Locate the cell with the specified text and output its (X, Y) center coordinate. 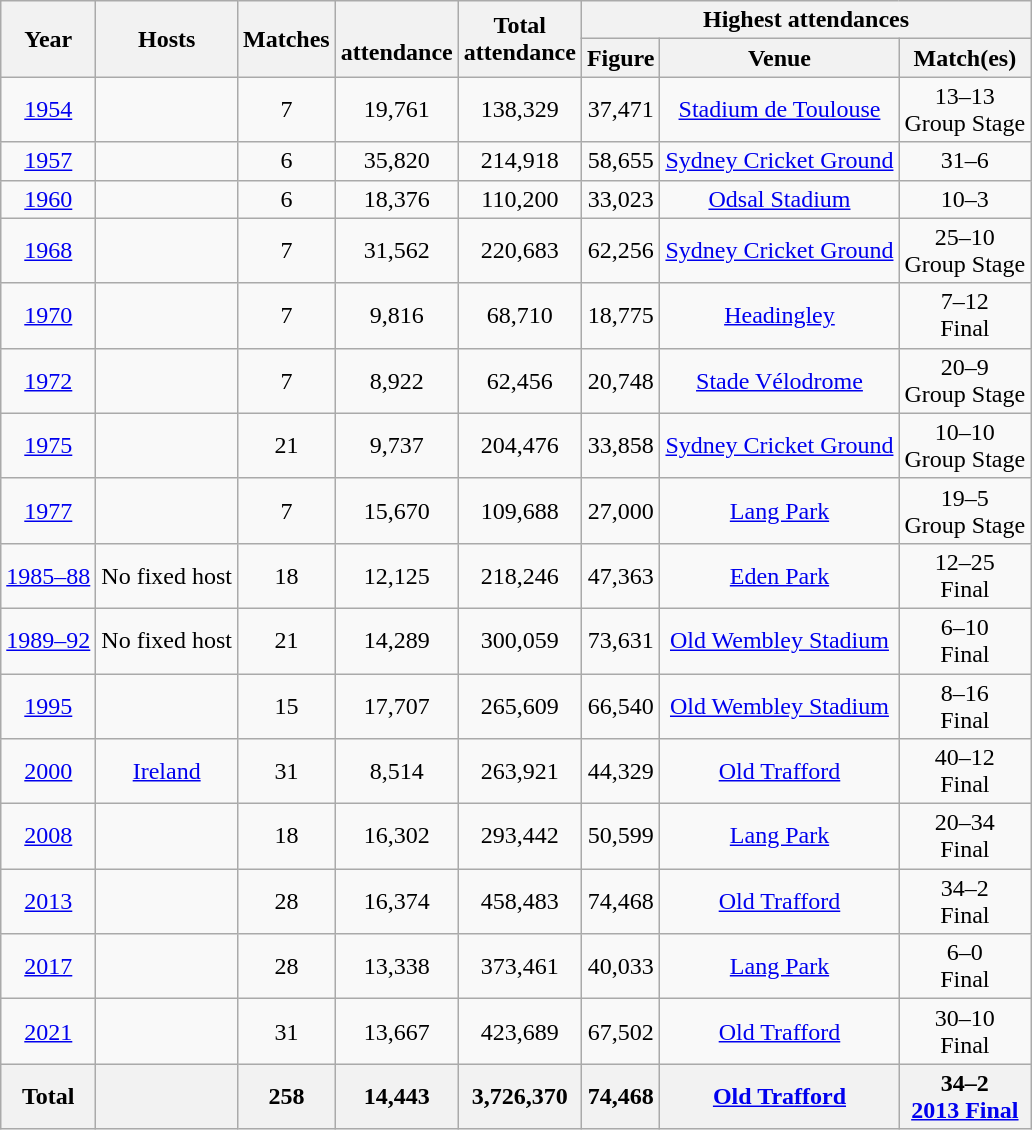
30–10 Final (965, 1032)
62,256 (620, 250)
1989–92 (48, 640)
1995 (48, 706)
19,761 (396, 110)
19–5 Group Stage (965, 510)
12,125 (396, 576)
8,922 (396, 380)
Total (48, 1096)
1985–88 (48, 576)
20–9 Group Stage (965, 380)
258 (287, 1096)
15,670 (396, 510)
Totalattendance (520, 39)
Stadium de Toulouse (780, 110)
10–10 Group Stage (965, 446)
33,858 (620, 446)
Headingley (780, 316)
300,059 (520, 640)
35,820 (396, 161)
Highest attendances (806, 20)
Stade Vélodrome (780, 380)
34–2 2013 Final (965, 1096)
1970 (48, 316)
25–10 Group Stage (965, 250)
40–12 Final (965, 772)
13–13 Group Stage (965, 110)
204,476 (520, 446)
1977 (48, 510)
373,461 (520, 966)
50,599 (620, 836)
2000 (48, 772)
218,246 (520, 576)
110,200 (520, 199)
68,710 (520, 316)
44,329 (620, 772)
Odsal Stadium (780, 199)
20,748 (620, 380)
37,471 (620, 110)
1975 (48, 446)
109,688 (520, 510)
2021 (48, 1032)
6–0 Final (965, 966)
34–2 Final (965, 902)
14,443 (396, 1096)
8,514 (396, 772)
Eden Park (780, 576)
17,707 (396, 706)
214,918 (520, 161)
263,921 (520, 772)
Hosts (167, 39)
1954 (48, 110)
31–6 (965, 161)
8–16 Final (965, 706)
Figure (620, 58)
67,502 (620, 1032)
Venue (780, 58)
10–3 (965, 199)
Matches (287, 39)
12–25 Final (965, 576)
Match(es) (965, 58)
14,289 (396, 640)
40,033 (620, 966)
2008 (48, 836)
16,374 (396, 902)
73,631 (620, 640)
18,775 (620, 316)
13,338 (396, 966)
47,363 (620, 576)
220,683 (520, 250)
2017 (48, 966)
1960 (48, 199)
1957 (48, 161)
9,737 (396, 446)
423,689 (520, 1032)
13,667 (396, 1032)
16,302 (396, 836)
62,456 (520, 380)
18,376 (396, 199)
265,609 (520, 706)
33,023 (620, 199)
15 (287, 706)
31,562 (396, 250)
27,000 (620, 510)
58,655 (620, 161)
20–34 Final (965, 836)
2013 (48, 902)
293,442 (520, 836)
7–12 Final (965, 316)
attendance (396, 39)
3,726,370 (520, 1096)
458,483 (520, 902)
9,816 (396, 316)
Ireland (167, 772)
6–10 Final (965, 640)
1972 (48, 380)
138,329 (520, 110)
66,540 (620, 706)
Year (48, 39)
1968 (48, 250)
